Capture the cell that displays the provided text and extract its (x, y) central coordinate. 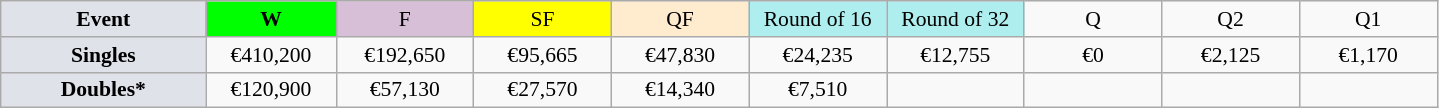
€410,200 (271, 55)
Event (104, 19)
Q2 (1231, 19)
€1,170 (1368, 55)
Q1 (1368, 19)
€7,510 (818, 90)
Doubles* (104, 90)
€12,755 (955, 55)
W (271, 19)
€192,650 (405, 55)
€27,570 (543, 90)
SF (543, 19)
Q (1093, 19)
Round of 32 (955, 19)
F (405, 19)
Round of 16 (818, 19)
€47,830 (680, 55)
€24,235 (818, 55)
€57,130 (405, 90)
€14,340 (680, 90)
Singles (104, 55)
€0 (1093, 55)
€120,900 (271, 90)
€95,665 (543, 55)
QF (680, 19)
€2,125 (1231, 55)
